Extract the (x, y) coordinate from the center of the cell holding the provided text.  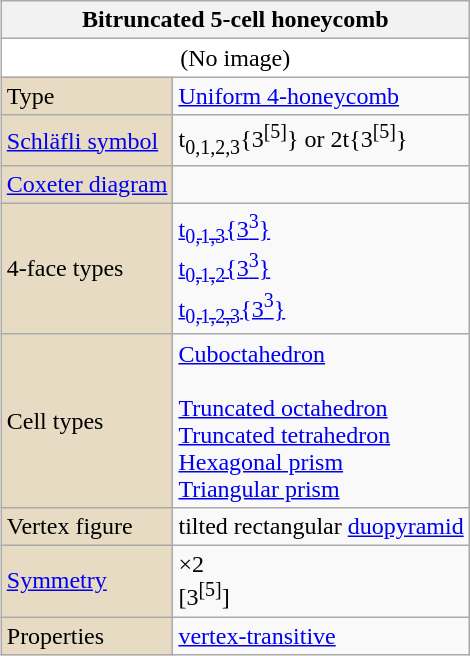
Cuboctahedron Truncated octahedron Truncated tetrahedron Hexagonal prism Triangular prism (321, 420)
4-face types (87, 269)
(No image) (235, 58)
Type (87, 96)
Schläfli symbol (87, 140)
Coxeter diagram (87, 185)
tilted rectangular duopyramid (321, 526)
Vertex figure (87, 526)
t0,1,3{33} t0,1,2{33} t0,1,2,3{33} (321, 269)
Symmetry (87, 581)
vertex-transitive (321, 636)
×2[3[5]] (321, 581)
Bitruncated 5-cell honeycomb (235, 20)
Cell types (87, 420)
Properties (87, 636)
t0,1,2,3{3[5]} or 2t{3[5]} (321, 140)
Uniform 4-honeycomb (321, 96)
